Find where the given text appears and provide that cell's center as (x, y) coordinate. 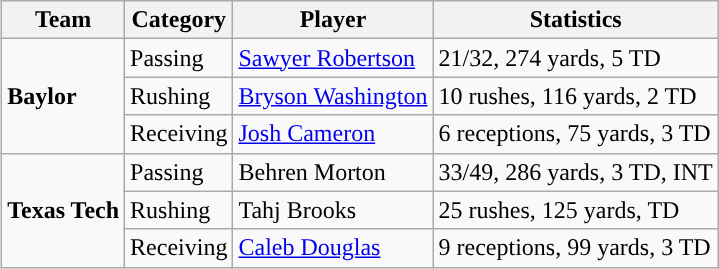
9 receptions, 99 yards, 3 TD (576, 248)
Caleb Douglas (333, 248)
25 rushes, 125 yards, TD (576, 210)
Bryson Washington (333, 96)
Baylor (64, 96)
Tahj Brooks (333, 210)
Statistics (576, 20)
Texas Tech (64, 210)
Category (179, 20)
10 rushes, 116 yards, 2 TD (576, 96)
21/32, 274 yards, 5 TD (576, 58)
Team (64, 20)
Josh Cameron (333, 134)
Player (333, 20)
33/49, 286 yards, 3 TD, INT (576, 172)
6 receptions, 75 yards, 3 TD (576, 134)
Behren Morton (333, 172)
Sawyer Robertson (333, 58)
